Find where the given text appears and provide that cell's center as [x, y] coordinate. 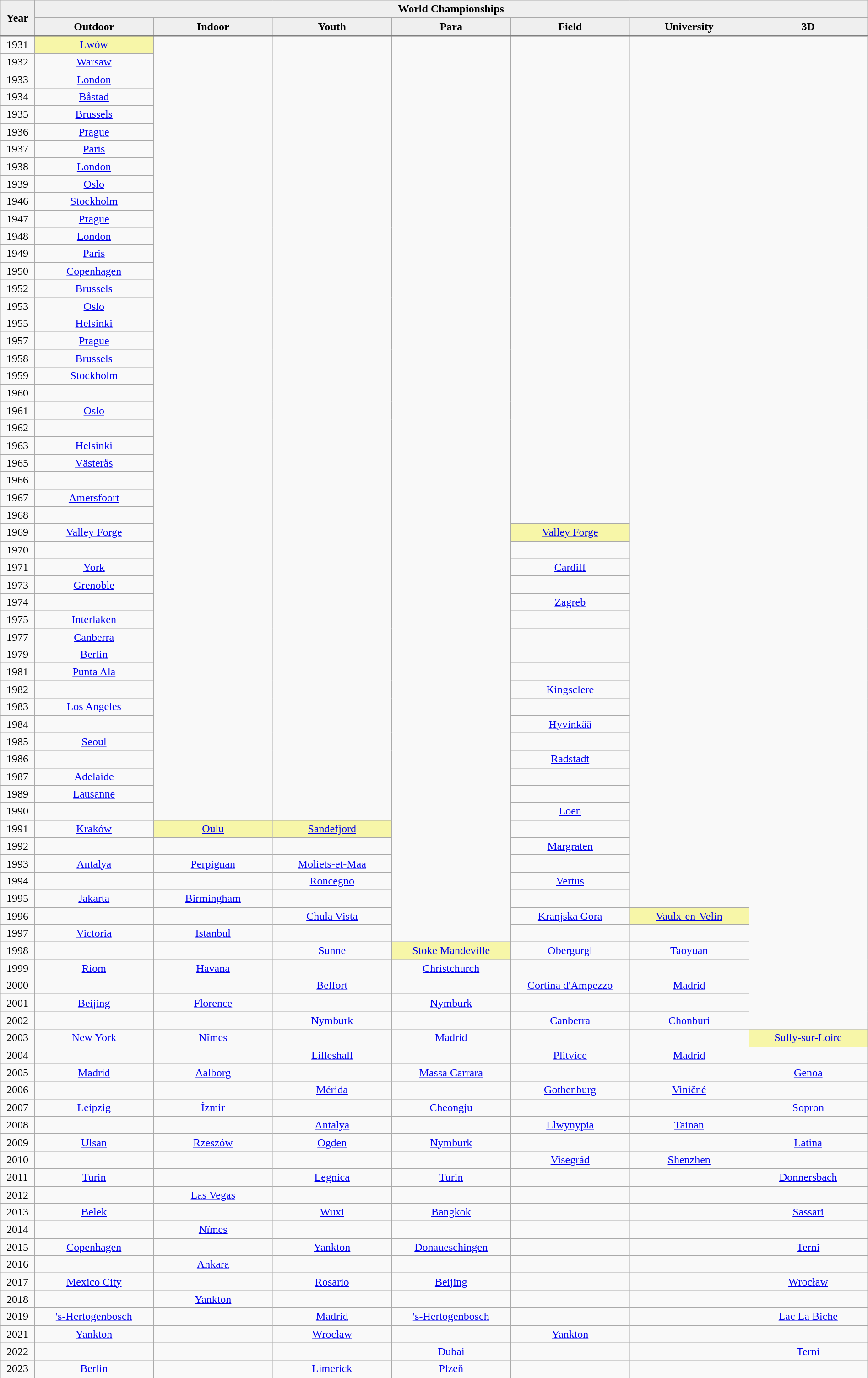
1993 [17, 863]
Youth [332, 27]
1932 [17, 62]
1992 [17, 846]
Kingsclere [570, 689]
Los Angeles [94, 707]
Genoa [808, 1073]
Punta Ala [94, 672]
Lilleshall [332, 1055]
2011 [17, 1177]
Bangkok [451, 1212]
1962 [17, 428]
Para [451, 27]
Sully-sur-Loire [808, 1038]
2023 [17, 1369]
Latina [808, 1142]
Viničné [689, 1090]
1975 [17, 619]
2008 [17, 1125]
Donnersbach [808, 1177]
1997 [17, 933]
1986 [17, 759]
1959 [17, 376]
1953 [17, 306]
2007 [17, 1107]
İzmir [213, 1107]
2012 [17, 1194]
Båstad [94, 97]
1991 [17, 829]
1973 [17, 585]
New York [94, 1038]
1977 [17, 637]
1970 [17, 550]
1936 [17, 132]
Ulsan [94, 1142]
York [94, 567]
1979 [17, 655]
1949 [17, 254]
Sunne [332, 951]
Aalborg [213, 1073]
Taoyuan [689, 951]
Perpignan [213, 863]
3D [808, 27]
Istanbul [213, 933]
1989 [17, 794]
Vertus [570, 881]
1971 [17, 567]
Chula Vista [332, 916]
1961 [17, 411]
1950 [17, 271]
Las Vegas [213, 1194]
1939 [17, 184]
1958 [17, 358]
Christchurch [451, 968]
1985 [17, 742]
Belfort [332, 986]
1984 [17, 724]
1957 [17, 341]
1946 [17, 201]
Florence [213, 1003]
Ankara [213, 1264]
1965 [17, 463]
1935 [17, 114]
Kranjska Gora [570, 916]
Mérida [332, 1090]
Visegrád [570, 1160]
1934 [17, 97]
Cardiff [570, 567]
1983 [17, 707]
1938 [17, 167]
Wuxi [332, 1212]
1999 [17, 968]
Rzeszów [213, 1142]
Loen [570, 811]
Margraten [570, 846]
Gothenburg [570, 1090]
2004 [17, 1055]
1990 [17, 811]
1994 [17, 881]
1947 [17, 219]
Interlaken [94, 619]
2002 [17, 1020]
1931 [17, 45]
1933 [17, 79]
Vaulx-en-Velin [689, 916]
1960 [17, 393]
2010 [17, 1160]
Limerick [332, 1369]
1955 [17, 323]
Adelaide [94, 776]
Ogden [332, 1142]
Oulu [213, 829]
1996 [17, 916]
Zagreb [570, 602]
Lausanne [94, 794]
Radstadt [570, 759]
Field [570, 27]
Cortina d'Ampezzo [570, 986]
1974 [17, 602]
Leipzig [94, 1107]
Warsaw [94, 62]
Västerås [94, 463]
2018 [17, 1299]
2017 [17, 1282]
Seoul [94, 742]
1982 [17, 689]
World Championships [451, 9]
2001 [17, 1003]
Tainan [689, 1125]
Hyvinkää [570, 724]
1968 [17, 515]
Stoke Mandeville [451, 951]
Year [17, 18]
Obergurgl [570, 951]
Victoria [94, 933]
1987 [17, 776]
1952 [17, 288]
Riom [94, 968]
Sassari [808, 1212]
University [689, 27]
Lac La Biche [808, 1317]
2014 [17, 1230]
2015 [17, 1247]
Rosario [332, 1282]
Chonburi [689, 1020]
1948 [17, 236]
Belek [94, 1212]
Sopron [808, 1107]
1966 [17, 480]
Legnica [332, 1177]
2009 [17, 1142]
Shenzhen [689, 1160]
Donaueschingen [451, 1247]
1981 [17, 672]
2003 [17, 1038]
2016 [17, 1264]
2022 [17, 1351]
2005 [17, 1073]
2021 [17, 1334]
Outdoor [94, 27]
2006 [17, 1090]
2019 [17, 1317]
Plzeň [451, 1369]
Roncegno [332, 881]
Indoor [213, 27]
2000 [17, 986]
Mexico City [94, 1282]
Plitvice [570, 1055]
1937 [17, 149]
Dubai [451, 1351]
Cheongju [451, 1107]
Havana [213, 968]
Sandefjord [332, 829]
Kraków [94, 829]
Birmingham [213, 898]
Llwynypia [570, 1125]
Lwów [94, 45]
1998 [17, 951]
1967 [17, 498]
1995 [17, 898]
2013 [17, 1212]
Massa Carrara [451, 1073]
1963 [17, 445]
Jakarta [94, 898]
Amersfoort [94, 498]
1969 [17, 532]
Moliets-et-Maa [332, 863]
Grenoble [94, 585]
